Return the (X, Y) coordinate for the center point of the cell that contains the specified text.  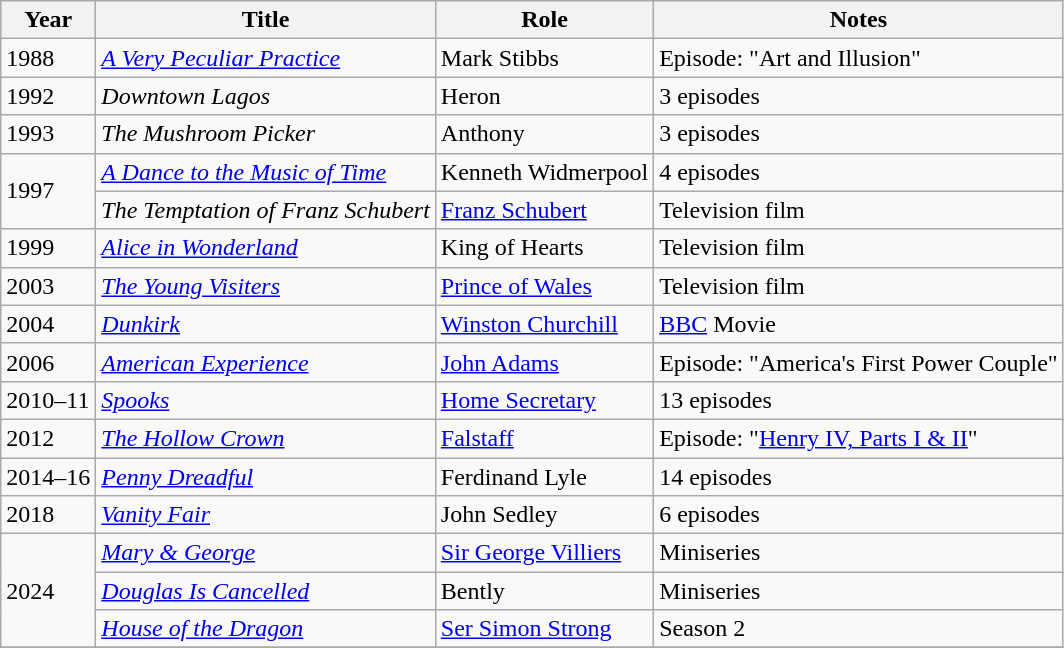
2006 (48, 362)
Dunkirk (266, 324)
2014–16 (48, 477)
Year (48, 20)
Vanity Fair (266, 515)
House of the Dragon (266, 629)
2010–11 (48, 400)
Kenneth Widmerpool (544, 172)
Falstaff (544, 438)
Heron (544, 96)
14 episodes (859, 477)
Ser Simon Strong (544, 629)
Title (266, 20)
4 episodes (859, 172)
Franz Schubert (544, 210)
John Adams (544, 362)
13 episodes (859, 400)
Season 2 (859, 629)
2024 (48, 591)
2018 (48, 515)
2004 (48, 324)
Role (544, 20)
The Temptation of Franz Schubert (266, 210)
6 episodes (859, 515)
The Hollow Crown (266, 438)
Mary & George (266, 553)
Winston Churchill (544, 324)
Ferdinand Lyle (544, 477)
2003 (48, 286)
Bently (544, 591)
Penny Dreadful (266, 477)
King of Hearts (544, 248)
Notes (859, 20)
Episode: "Henry IV, Parts I & II" (859, 438)
2012 (48, 438)
1999 (48, 248)
Episode: "Art and Illusion" (859, 58)
The Mushroom Picker (266, 134)
Alice in Wonderland (266, 248)
1992 (48, 96)
1988 (48, 58)
Home Secretary (544, 400)
American Experience (266, 362)
A Dance to the Music of Time (266, 172)
A Very Peculiar Practice (266, 58)
Sir George Villiers (544, 553)
1993 (48, 134)
Episode: "America's First Power Couple" (859, 362)
Douglas Is Cancelled (266, 591)
John Sedley (544, 515)
BBC Movie (859, 324)
Anthony (544, 134)
1997 (48, 191)
Prince of Wales (544, 286)
Downtown Lagos (266, 96)
The Young Visiters (266, 286)
Mark Stibbs (544, 58)
Spooks (266, 400)
